Provide the (x, y) coordinate of the cell's center where the given text is located.  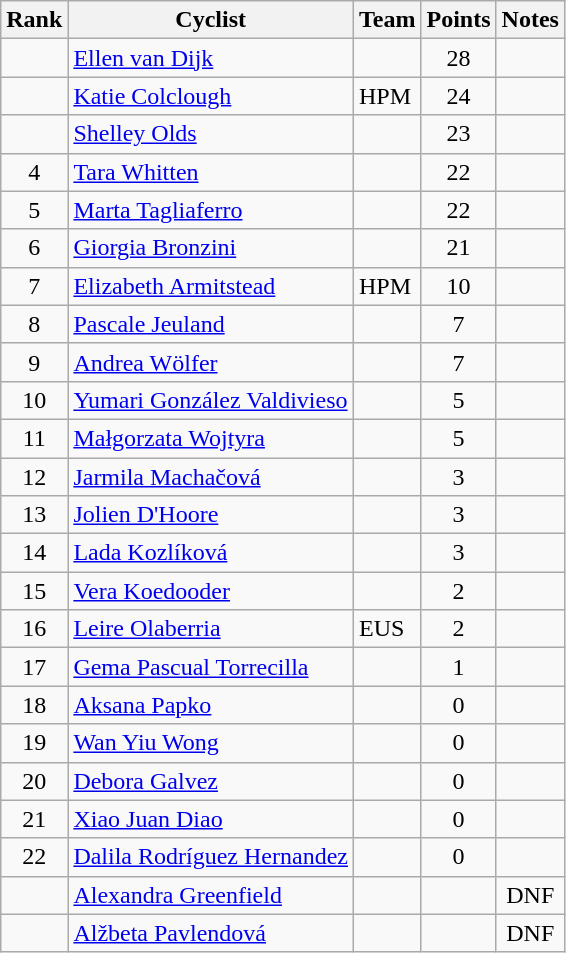
Notes (530, 20)
15 (34, 591)
Gema Pascual Torrecilla (211, 667)
Jarmila Machačová (211, 477)
Aksana Papko (211, 705)
24 (458, 96)
Tara Whitten (211, 172)
Elizabeth Armitstead (211, 286)
Points (458, 20)
13 (34, 515)
Debora Galvez (211, 781)
Giorgia Bronzini (211, 248)
19 (34, 743)
Alexandra Greenfield (211, 895)
Leire Olaberria (211, 629)
Andrea Wölfer (211, 362)
Marta Tagliaferro (211, 210)
Ellen van Dijk (211, 58)
Vera Koedooder (211, 591)
Shelley Olds (211, 134)
16 (34, 629)
Xiao Juan Diao (211, 819)
Cyclist (211, 20)
Małgorzata Wojtyra (211, 438)
9 (34, 362)
Jolien D'Hoore (211, 515)
11 (34, 438)
12 (34, 477)
Yumari González Valdivieso (211, 400)
EUS (387, 629)
4 (34, 172)
18 (34, 705)
Team (387, 20)
17 (34, 667)
Dalila Rodríguez Hernandez (211, 857)
14 (34, 553)
8 (34, 324)
23 (458, 134)
1 (458, 667)
Katie Colclough (211, 96)
28 (458, 58)
Lada Kozlíková (211, 553)
6 (34, 248)
Pascale Jeuland (211, 324)
20 (34, 781)
Wan Yiu Wong (211, 743)
Alžbeta Pavlendová (211, 933)
Rank (34, 20)
